Detect which cell encompasses the target text, then output its (X, Y) center coordinate. 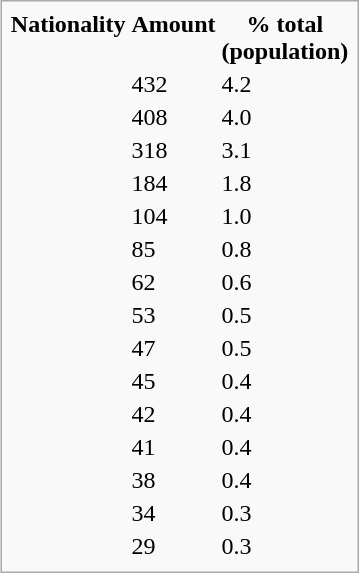
104 (174, 216)
Nationality (68, 38)
29 (174, 546)
47 (174, 348)
42 (174, 414)
34 (174, 513)
62 (174, 282)
41 (174, 447)
38 (174, 480)
184 (174, 183)
85 (174, 249)
4.2 (285, 84)
432 (174, 84)
% total(population) (285, 38)
318 (174, 150)
0.8 (285, 249)
53 (174, 315)
1.0 (285, 216)
45 (174, 381)
408 (174, 117)
3.1 (285, 150)
0.6 (285, 282)
4.0 (285, 117)
Amount (174, 38)
1.8 (285, 183)
